Locate the cell with the specified text and output its (x, y) center coordinate. 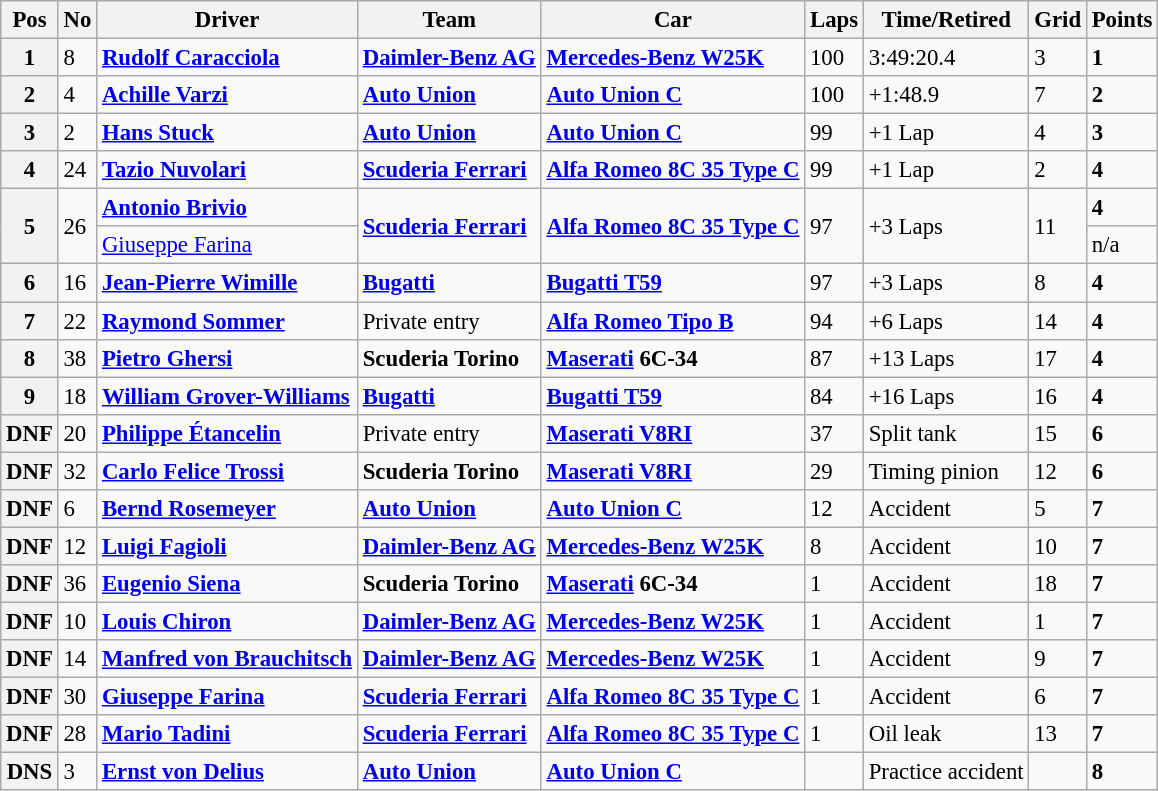
Alfa Romeo Tipo B (673, 321)
Manfred von Brauchitsch (228, 659)
Luigi Fagioli (228, 546)
Raymond Sommer (228, 321)
Hans Stuck (228, 133)
11 (1058, 226)
Ernst von Delius (228, 772)
Tazio Nuvolari (228, 170)
32 (77, 471)
Louis Chiron (228, 621)
36 (77, 584)
+13 Laps (946, 358)
26 (77, 226)
+6 Laps (946, 321)
n/a (1122, 245)
29 (834, 471)
Philippe Étancelin (228, 433)
84 (834, 396)
Rudolf Caracciola (228, 58)
Achille Varzi (228, 95)
Pos (30, 20)
Practice accident (946, 772)
Pietro Ghersi (228, 358)
24 (77, 170)
Timing pinion (946, 471)
Driver (228, 20)
+1:48.9 (946, 95)
22 (77, 321)
DNS (30, 772)
20 (77, 433)
Car (673, 20)
Points (1122, 20)
Bernd Rosemeyer (228, 509)
Time/Retired (946, 20)
Team (449, 20)
28 (77, 734)
15 (1058, 433)
+16 Laps (946, 396)
Laps (834, 20)
13 (1058, 734)
Mario Tadini (228, 734)
38 (77, 358)
3:49:20.4 (946, 58)
17 (1058, 358)
No (77, 20)
Carlo Felice Trossi (228, 471)
Grid (1058, 20)
Antonio Brivio (228, 208)
Jean-Pierre Wimille (228, 283)
37 (834, 433)
Oil leak (946, 734)
94 (834, 321)
Split tank (946, 433)
30 (77, 697)
87 (834, 358)
Eugenio Siena (228, 584)
William Grover-Williams (228, 396)
